Provide the (x, y) coordinate of the cell's center where the given text is located.  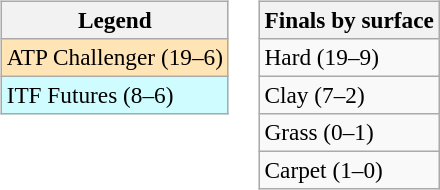
Carpet (1–0) (349, 171)
ITF Futures (8–6) (114, 95)
Grass (0–1) (349, 133)
Finals by surface (349, 20)
ATP Challenger (19–6) (114, 57)
Clay (7–2) (349, 95)
Hard (19–9) (349, 57)
Legend (114, 20)
